Find where the given text appears and provide that cell's center as [X, Y] coordinate. 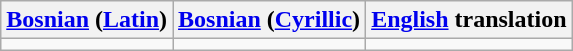
Bosnian (Latin) [87, 20]
English translation [469, 20]
Bosnian (Cyrillic) [270, 20]
